Detect which cell encompasses the target text, then output its [x, y] center coordinate. 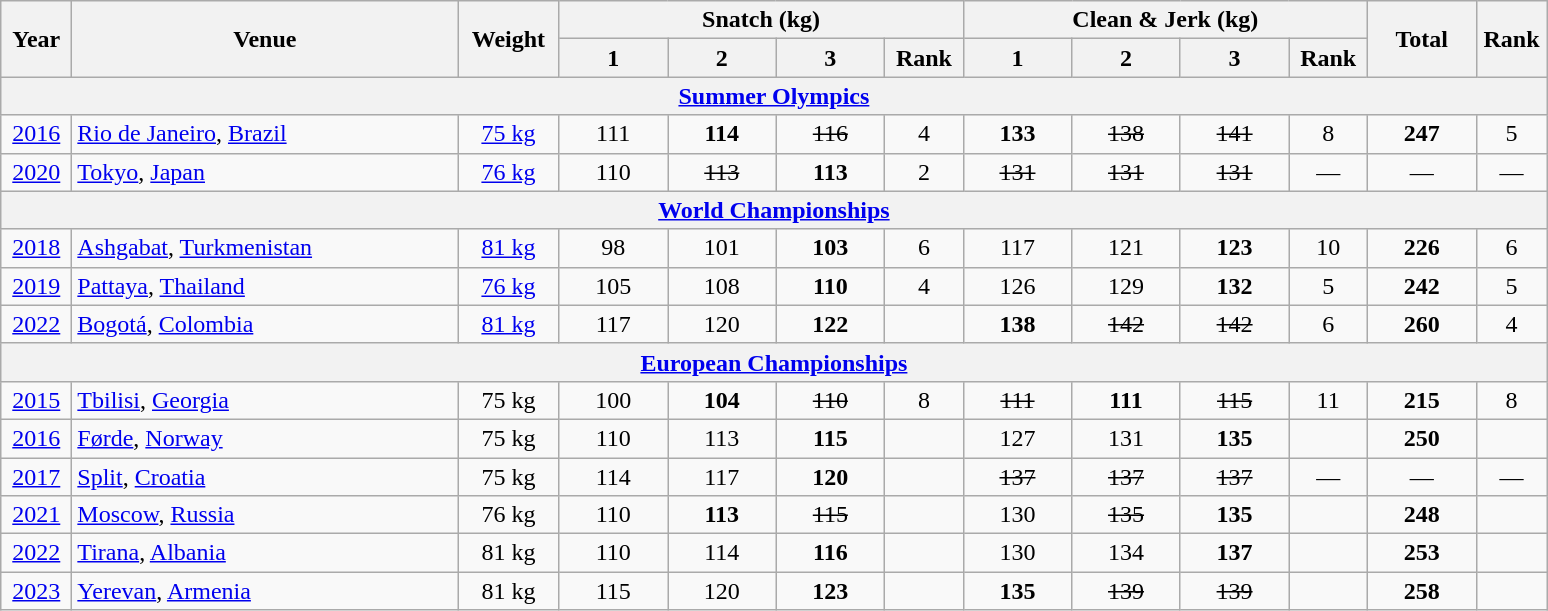
European Championships [774, 362]
2019 [36, 286]
2017 [36, 477]
2021 [36, 515]
127 [1018, 438]
250 [1422, 438]
Førde, Norway [265, 438]
121 [1126, 248]
101 [722, 248]
Weight [508, 39]
Tbilisi, Georgia [265, 400]
108 [722, 286]
103 [830, 248]
105 [614, 286]
260 [1422, 324]
11 [1328, 400]
215 [1422, 400]
Clean & Jerk (kg) [1165, 20]
104 [722, 400]
122 [830, 324]
Year [36, 39]
242 [1422, 286]
133 [1018, 134]
126 [1018, 286]
98 [614, 248]
258 [1422, 591]
2023 [36, 591]
Split, Croatia [265, 477]
2020 [36, 172]
Rio de Janeiro, Brazil [265, 134]
2015 [36, 400]
132 [1234, 286]
248 [1422, 515]
Bogotá, Colombia [265, 324]
Pattaya, Thailand [265, 286]
141 [1234, 134]
10 [1328, 248]
226 [1422, 248]
Snatch (kg) [761, 20]
Ashgabat, Turkmenistan [265, 248]
Venue [265, 39]
129 [1126, 286]
Tirana, Albania [265, 553]
100 [614, 400]
Yerevan, Armenia [265, 591]
253 [1422, 553]
Moscow, Russia [265, 515]
247 [1422, 134]
2018 [36, 248]
Total [1422, 39]
World Championships [774, 210]
Summer Olympics [774, 96]
Tokyo, Japan [265, 172]
134 [1126, 553]
